Detect which cell encompasses the target text, then output its (X, Y) center coordinate. 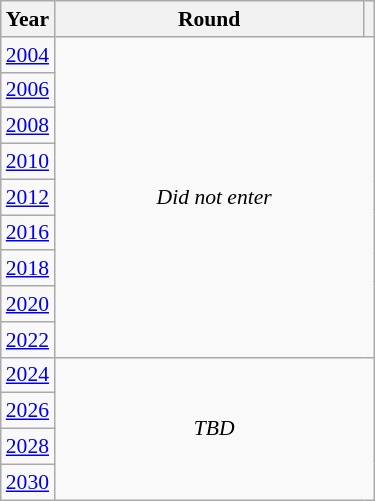
Round (209, 19)
2024 (28, 375)
2006 (28, 90)
2012 (28, 197)
2028 (28, 447)
2004 (28, 55)
2010 (28, 162)
TBD (214, 428)
Did not enter (214, 198)
2022 (28, 340)
2020 (28, 304)
2018 (28, 269)
2026 (28, 411)
Year (28, 19)
2016 (28, 233)
2008 (28, 126)
2030 (28, 482)
